Detect which cell encompasses the target text, then output its [X, Y] center coordinate. 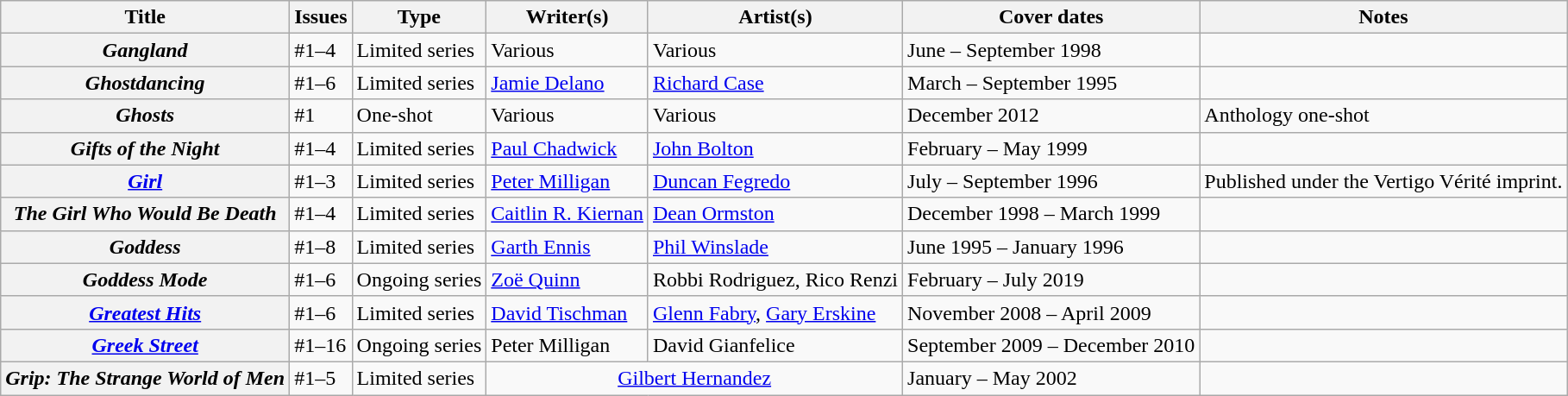
Anthology one-shot [1383, 116]
Ghostdancing [145, 83]
Notes [1383, 17]
July – September 1996 [1051, 181]
November 2008 – April 2009 [1051, 312]
Caitlin R. Kiernan [568, 214]
David Tischman [568, 312]
June – September 1998 [1051, 50]
Gifts of the Night [145, 148]
One-shot [419, 116]
Gangland [145, 50]
Grip: The Strange World of Men [145, 378]
The Girl Who Would Be Death [145, 214]
Garth Ennis [568, 247]
Gilbert Hernandez [695, 378]
September 2009 – December 2010 [1051, 345]
Dean Ormston [775, 214]
June 1995 – January 1996 [1051, 247]
David Gianfelice [775, 345]
Type [419, 17]
Greatest Hits [145, 312]
Title [145, 17]
Cover dates [1051, 17]
Girl [145, 181]
Writer(s) [568, 17]
March – September 1995 [1051, 83]
February – July 2019 [1051, 280]
#1–16 [321, 345]
December 2012 [1051, 116]
#1–5 [321, 378]
Zoë Quinn [568, 280]
Glenn Fabry, Gary Erskine [775, 312]
Goddess Mode [145, 280]
#1–3 [321, 181]
#1–8 [321, 247]
December 1998 – March 1999 [1051, 214]
Paul Chadwick [568, 148]
Richard Case [775, 83]
Issues [321, 17]
John Bolton [775, 148]
February – May 1999 [1051, 148]
Goddess [145, 247]
Jamie Delano [568, 83]
Phil Winslade [775, 247]
Ghosts [145, 116]
Greek Street [145, 345]
Robbi Rodriguez, Rico Renzi [775, 280]
#1 [321, 116]
Published under the Vertigo Vérité imprint. [1383, 181]
Duncan Fegredo [775, 181]
January – May 2002 [1051, 378]
Artist(s) [775, 17]
